Search for the cell housing the specified text and yield its [X, Y] center coordinate. 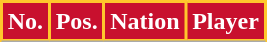
Player [226, 22]
No. [26, 22]
Pos. [76, 22]
Nation [145, 22]
